Detect which cell encompasses the target text, then output its [x, y] center coordinate. 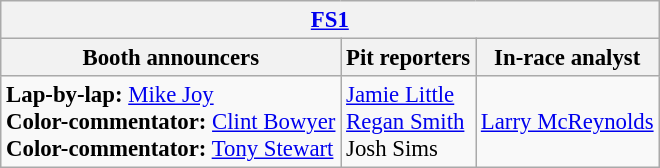
In-race analyst [568, 58]
Lap-by-lap: Mike JoyColor-commentator: Clint BowyerColor-commentator: Tony Stewart [171, 122]
Booth announcers [171, 58]
FS1 [330, 20]
Jamie LittleRegan SmithJosh Sims [408, 122]
Larry McReynolds [568, 122]
Pit reporters [408, 58]
